For the text-containing cell, return its midpoint in [X, Y] coordinate format. 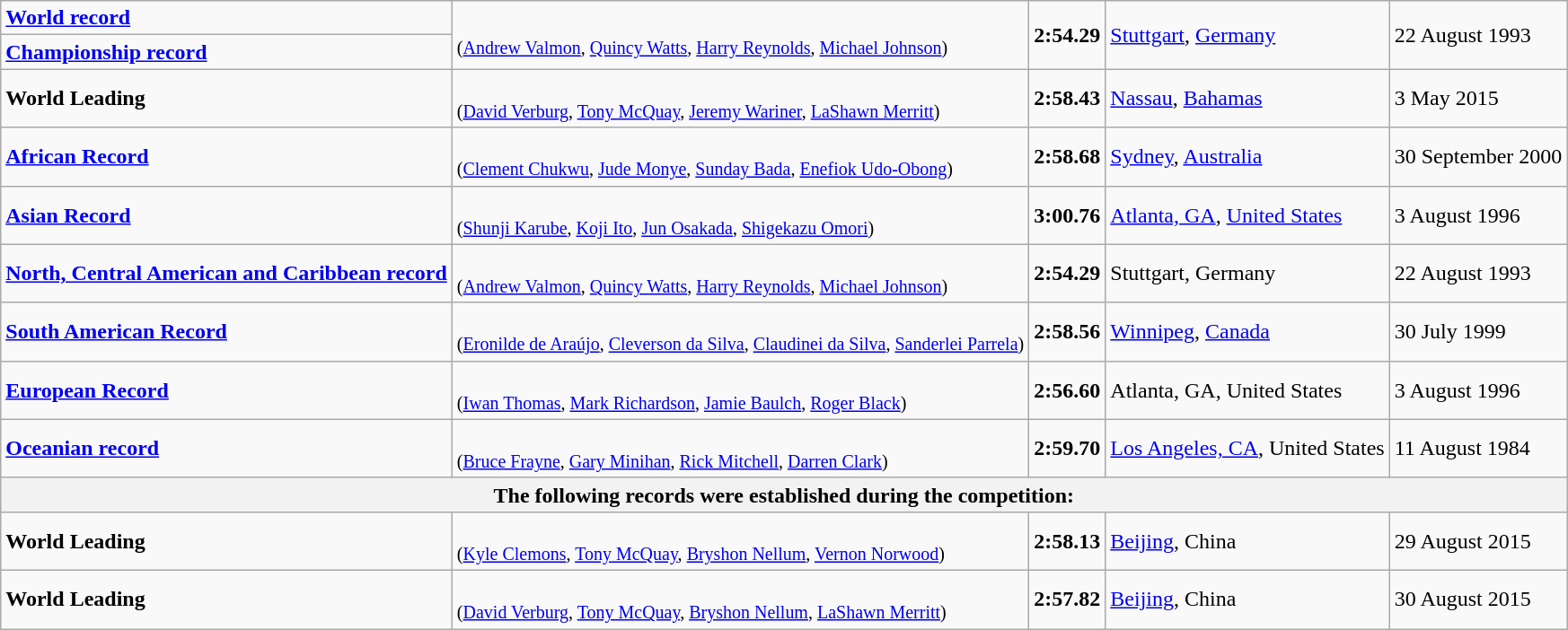
2:59.70 [1067, 449]
South American Record [226, 332]
2:58.43 [1067, 99]
Sydney, Australia [1247, 156]
(David Verburg, Tony McQuay, Jeremy Wariner, LaShawn Merritt) [740, 99]
World record [226, 18]
African Record [226, 156]
European Record [226, 389]
Los Angeles, CA, United States [1247, 449]
Championship record [226, 52]
30 August 2015 [1478, 599]
(Clement Chukwu, Jude Monye, Sunday Bada, Enefiok Udo-Obong) [740, 156]
3 May 2015 [1478, 99]
Oceanian record [226, 449]
(Iwan Thomas, Mark Richardson, Jamie Baulch, Roger Black) [740, 389]
2:56.60 [1067, 389]
2:58.56 [1067, 332]
30 July 1999 [1478, 332]
29 August 2015 [1478, 540]
(Shunji Karube, Koji Ito, Jun Osakada, Shigekazu Omori) [740, 215]
2:58.13 [1067, 540]
2:57.82 [1067, 599]
(David Verburg, Tony McQuay, Bryshon Nellum, LaShawn Merritt) [740, 599]
North, Central American and Caribbean record [226, 273]
Nassau, Bahamas [1247, 99]
3:00.76 [1067, 215]
The following records were established during the competition: [784, 494]
30 September 2000 [1478, 156]
2:58.68 [1067, 156]
Winnipeg, Canada [1247, 332]
Asian Record [226, 215]
(Bruce Frayne, Gary Minihan, Rick Mitchell, Darren Clark) [740, 449]
11 August 1984 [1478, 449]
(Eronilde de Araújo, Cleverson da Silva, Claudinei da Silva, Sanderlei Parrela) [740, 332]
(Kyle Clemons, Tony McQuay, Bryshon Nellum, Vernon Norwood) [740, 540]
